Search for the cell housing the specified text and yield its [x, y] center coordinate. 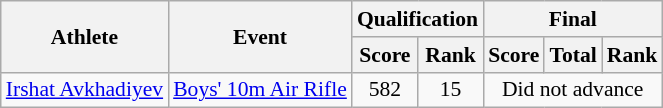
582 [385, 90]
Qualification [418, 19]
Total [572, 55]
Irshat Avkhadiyev [84, 90]
Athlete [84, 36]
Final [572, 19]
Boys' 10m Air Rifle [260, 90]
15 [450, 90]
Did not advance [572, 90]
Event [260, 36]
